Capture the cell that displays the provided text and extract its (x, y) central coordinate. 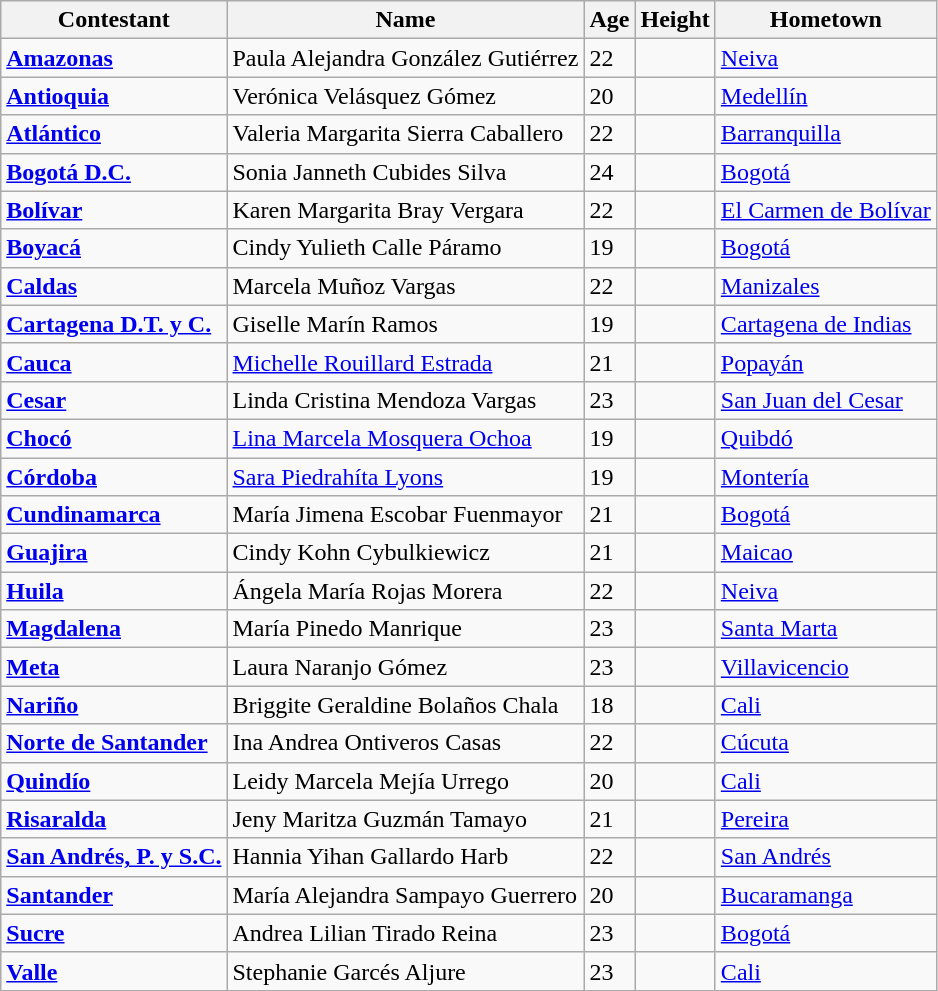
San Andrés (826, 857)
Sonia Janneth Cubides Silva (406, 172)
Cesar (114, 400)
María Jimena Escobar Fuenmayor (406, 515)
Ina Andrea Ontiveros Casas (406, 743)
Stephanie Garcés Aljure (406, 971)
San Juan del Cesar (826, 400)
Maicao (826, 553)
Cúcuta (826, 743)
María Pinedo Manrique (406, 629)
Laura Naranjo Gómez (406, 667)
Cindy Yulieth Calle Páramo (406, 248)
Cundinamarca (114, 515)
Ángela María Rojas Morera (406, 591)
24 (610, 172)
Risaralda (114, 819)
Atlántico (114, 134)
Valle (114, 971)
Chocó (114, 438)
Barranquilla (826, 134)
Height (675, 20)
Bucaramanga (826, 895)
Lina Marcela Mosquera Ochoa (406, 438)
Hannia Yihan Gallardo Harb (406, 857)
18 (610, 705)
San Andrés, P. y S.C. (114, 857)
Huila (114, 591)
Manizales (826, 286)
Caldas (114, 286)
María Alejandra Sampayo Guerrero (406, 895)
Pereira (826, 819)
Santa Marta (826, 629)
Verónica Velásquez Gómez (406, 96)
Cindy Kohn Cybulkiewicz (406, 553)
El Carmen de Bolívar (826, 210)
Jeny Maritza Guzmán Tamayo (406, 819)
Michelle Rouillard Estrada (406, 362)
Medellín (826, 96)
Norte de Santander (114, 743)
Briggite Geraldine Bolaños Chala (406, 705)
Bogotá D.C. (114, 172)
Giselle Marín Ramos (406, 324)
Valeria Margarita Sierra Caballero (406, 134)
Amazonas (114, 58)
Linda Cristina Mendoza Vargas (406, 400)
Cartagena D.T. y C. (114, 324)
Quindío (114, 781)
Leidy Marcela Mejía Urrego (406, 781)
Cauca (114, 362)
Sucre (114, 933)
Popayán (826, 362)
Contestant (114, 20)
Magdalena (114, 629)
Santander (114, 895)
Antioquia (114, 96)
Córdoba (114, 477)
Sara Piedrahíta Lyons (406, 477)
Andrea Lilian Tirado Reina (406, 933)
Karen Margarita Bray Vergara (406, 210)
Meta (114, 667)
Name (406, 20)
Montería (826, 477)
Hometown (826, 20)
Boyacá (114, 248)
Paula Alejandra González Gutiérrez (406, 58)
Cartagena de Indias (826, 324)
Bolívar (114, 210)
Villavicencio (826, 667)
Nariño (114, 705)
Age (610, 20)
Quibdó (826, 438)
Guajira (114, 553)
Marcela Muñoz Vargas (406, 286)
